Return the (x, y) coordinate for the center point of the cell that contains the specified text.  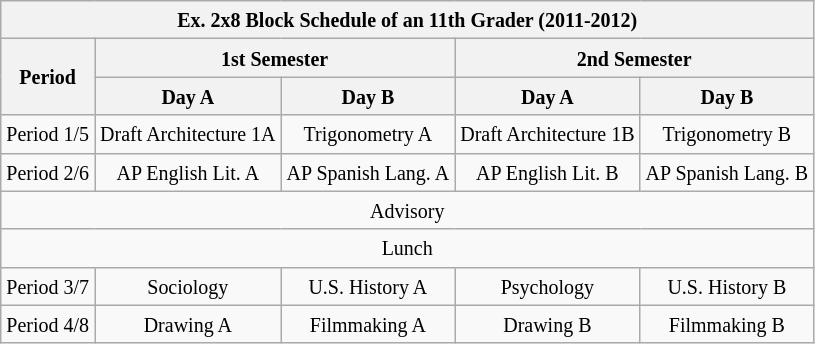
Ex. 2x8 Block Schedule of an 11th Grader (2011-2012) (408, 20)
Draft Architecture 1A (188, 134)
Filmmaking B (727, 324)
Sociology (188, 286)
Draft Architecture 1B (548, 134)
Drawing A (188, 324)
Filmmaking A (368, 324)
Lunch (408, 248)
Period 4/8 (48, 324)
Period 1/5 (48, 134)
AP English Lit. A (188, 172)
Trigonometry A (368, 134)
U.S. History B (727, 286)
U.S. History A (368, 286)
2nd Semester (634, 58)
AP English Lit. B (548, 172)
AP Spanish Lang. B (727, 172)
Psychology (548, 286)
AP Spanish Lang. A (368, 172)
Period (48, 77)
Advisory (408, 210)
1st Semester (275, 58)
Trigonometry B (727, 134)
Period 2/6 (48, 172)
Period 3/7 (48, 286)
Drawing B (548, 324)
